Locate the cell with the specified text and output its [x, y] center coordinate. 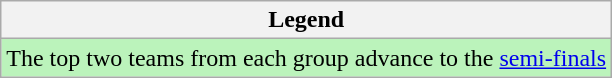
Legend [306, 20]
The top two teams from each group advance to the semi-finals [306, 58]
